Search for the cell housing the specified text and yield its [X, Y] center coordinate. 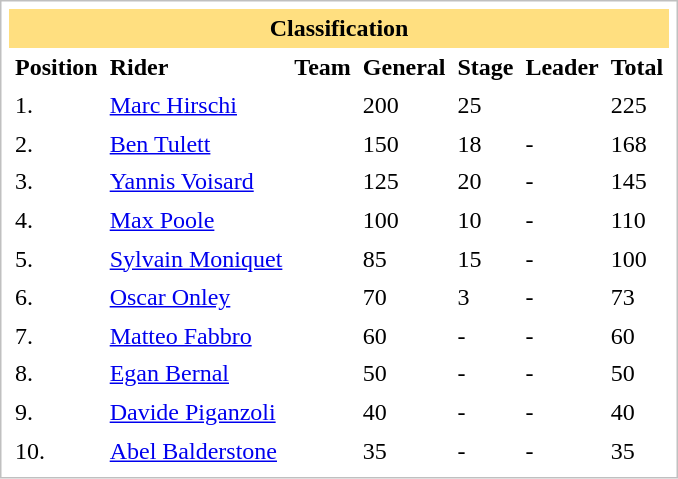
Abel Balderstone [196, 450]
Classification [339, 28]
Max Poole [196, 220]
Total [637, 66]
3. [56, 182]
Egan Bernal [196, 374]
7. [56, 335]
8. [56, 374]
25 [485, 105]
73 [637, 297]
Davide Piganzoli [196, 412]
Position [56, 66]
10 [485, 220]
10. [56, 450]
145 [637, 182]
Leader [562, 66]
Matteo Fabbro [196, 335]
85 [404, 258]
168 [637, 143]
5. [56, 258]
20 [485, 182]
70 [404, 297]
9. [56, 412]
Ben Tulett [196, 143]
200 [404, 105]
Yannis Voisard [196, 182]
6. [56, 297]
4. [56, 220]
1. [56, 105]
Rider [196, 66]
125 [404, 182]
110 [637, 220]
3 [485, 297]
15 [485, 258]
Marc Hirschi [196, 105]
Stage [485, 66]
225 [637, 105]
Sylvain Moniquet [196, 258]
Oscar Onley [196, 297]
Team [322, 66]
2. [56, 143]
18 [485, 143]
150 [404, 143]
General [404, 66]
